Locate the cell with the specified text and output its (x, y) center coordinate. 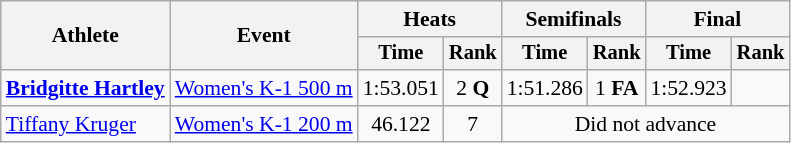
1 FA (617, 88)
Women's K-1 500 m (264, 88)
1:53.051 (401, 88)
Heats (430, 19)
Women's K-1 200 m (264, 124)
1:51.286 (545, 88)
Final (717, 19)
Event (264, 36)
Bridgitte Hartley (86, 88)
Did not advance (646, 124)
Tiffany Kruger (86, 124)
2 Q (473, 88)
1:52.923 (688, 88)
46.122 (401, 124)
Athlete (86, 36)
Semifinals (574, 19)
7 (473, 124)
